Search for the cell housing the specified text and yield its (X, Y) center coordinate. 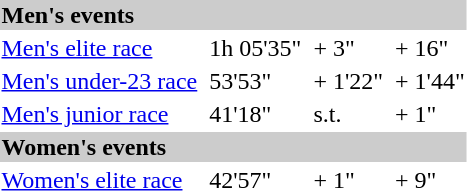
+ 1'22" (348, 81)
53'53" (256, 81)
+ 1" (430, 114)
Men's events (233, 15)
1h 05'35" (256, 48)
Men's elite race (100, 48)
+ 1'44" (430, 81)
41'18" (256, 114)
Women's events (233, 147)
s.t. (348, 114)
Men's under-23 race (100, 81)
+ 3" (348, 48)
+ 16" (430, 48)
Men's junior race (100, 114)
